Detect which cell encompasses the target text, then output its [X, Y] center coordinate. 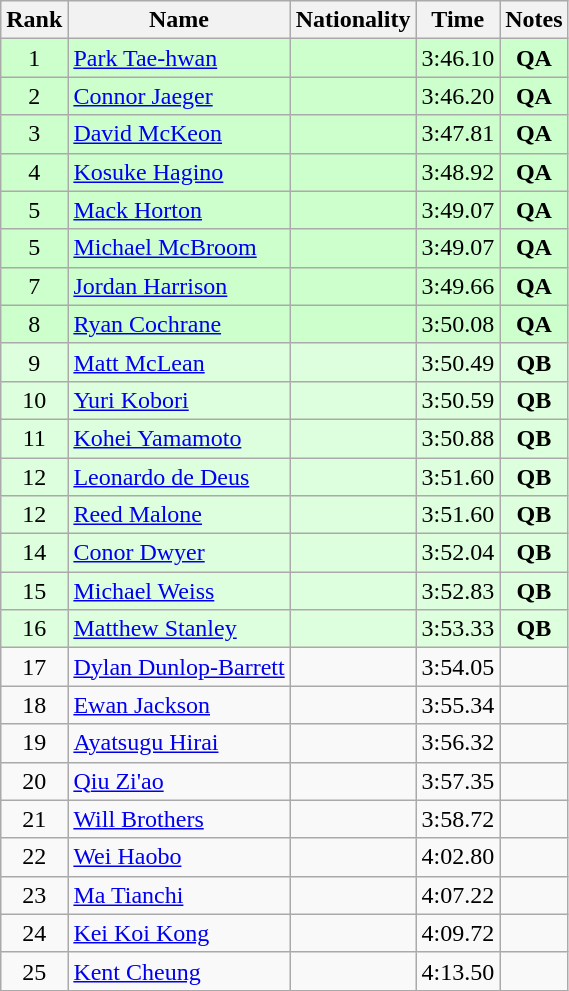
19 [34, 743]
Mack Horton [179, 210]
Name [179, 20]
3:50.08 [458, 324]
Qiu Zi'ao [179, 781]
4:09.72 [458, 933]
Wei Haobo [179, 857]
1 [34, 58]
Park Tae-hwan [179, 58]
3:53.33 [458, 629]
Rank [34, 20]
3:50.49 [458, 362]
Ayatsugu Hirai [179, 743]
Reed Malone [179, 515]
21 [34, 819]
10 [34, 400]
David McKeon [179, 134]
7 [34, 286]
Kent Cheung [179, 971]
Connor Jaeger [179, 96]
3:46.10 [458, 58]
3:58.72 [458, 819]
3:46.20 [458, 96]
20 [34, 781]
3 [34, 134]
Matthew Stanley [179, 629]
18 [34, 705]
8 [34, 324]
Michael McBroom [179, 248]
4:07.22 [458, 895]
22 [34, 857]
9 [34, 362]
2 [34, 96]
14 [34, 553]
Leonardo de Deus [179, 477]
3:56.32 [458, 743]
3:54.05 [458, 667]
3:49.66 [458, 286]
4 [34, 172]
Dylan Dunlop-Barrett [179, 667]
3:55.34 [458, 705]
17 [34, 667]
Kohei Yamamoto [179, 438]
Will Brothers [179, 819]
Nationality [353, 20]
25 [34, 971]
24 [34, 933]
4:02.80 [458, 857]
Time [458, 20]
3:48.92 [458, 172]
3:52.04 [458, 553]
Jordan Harrison [179, 286]
4:13.50 [458, 971]
3:47.81 [458, 134]
Ma Tianchi [179, 895]
3:50.88 [458, 438]
11 [34, 438]
Kei Koi Kong [179, 933]
Michael Weiss [179, 591]
Yuri Kobori [179, 400]
15 [34, 591]
16 [34, 629]
3:52.83 [458, 591]
Ewan Jackson [179, 705]
Matt McLean [179, 362]
3:50.59 [458, 400]
Notes [534, 20]
3:57.35 [458, 781]
23 [34, 895]
Ryan Cochrane [179, 324]
Kosuke Hagino [179, 172]
Conor Dwyer [179, 553]
